Detect which cell encompasses the target text, then output its [x, y] center coordinate. 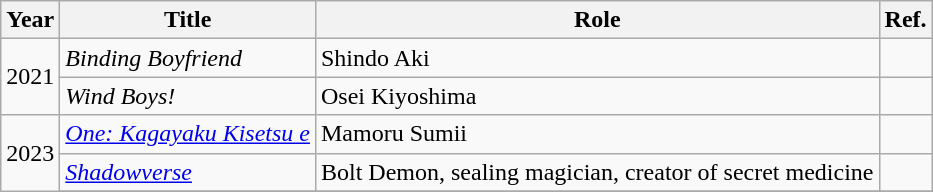
Role [597, 20]
2021 [30, 77]
Mamoru Sumii [597, 134]
Ref. [906, 20]
Wind Boys! [188, 96]
Osei Kiyoshima [597, 96]
Shadowverse [188, 172]
One: Kagayaku Kisetsu e [188, 134]
Bolt Demon, sealing magician, creator of secret medicine [597, 172]
Title [188, 20]
Shindo Aki [597, 58]
2023 [30, 153]
Binding Boyfriend [188, 58]
Year [30, 20]
